Extract the (X, Y) coordinate from the center of the cell holding the provided text.  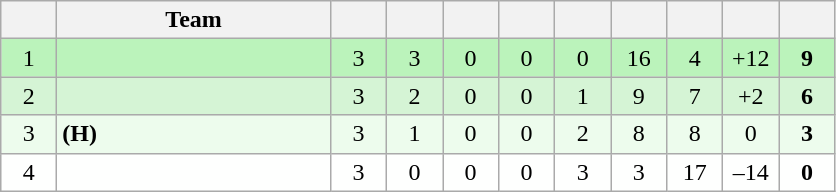
+2 (751, 96)
–14 (751, 172)
Team (194, 20)
+12 (751, 58)
16 (639, 58)
6 (807, 96)
7 (695, 96)
17 (695, 172)
(H) (194, 134)
